Return the [X, Y] coordinate for the center point of the cell that contains the specified text.  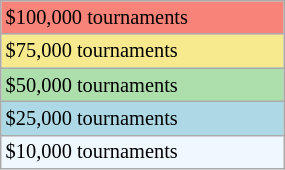
$25,000 tournaments [142, 118]
$10,000 tournaments [142, 152]
$50,000 tournaments [142, 85]
$100,000 tournaments [142, 17]
$75,000 tournaments [142, 51]
